Locate the cell with the specified text and output its [x, y] center coordinate. 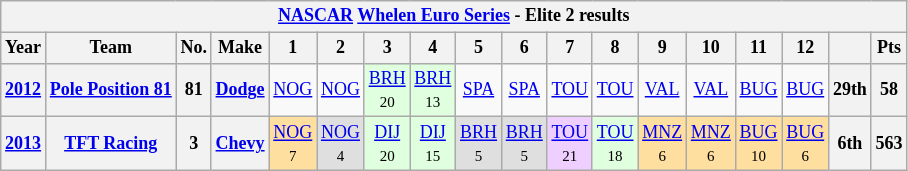
2013 [24, 144]
NOG4 [341, 144]
BUG6 [806, 144]
Chevy [240, 144]
Make [240, 48]
5 [479, 48]
BRH20 [387, 90]
563 [889, 144]
NASCAR Whelen Euro Series - Elite 2 results [454, 16]
4 [433, 48]
NOG7 [293, 144]
Team [110, 48]
BUG10 [758, 144]
12 [806, 48]
2 [341, 48]
Dodge [240, 90]
9 [662, 48]
11 [758, 48]
Pole Position 81 [110, 90]
TOU18 [614, 144]
DIJ20 [387, 144]
8 [614, 48]
1 [293, 48]
81 [194, 90]
Year [24, 48]
Pts [889, 48]
10 [710, 48]
TOU21 [570, 144]
7 [570, 48]
6th [850, 144]
BRH13 [433, 90]
TFT Racing [110, 144]
DIJ15 [433, 144]
58 [889, 90]
No. [194, 48]
6 [524, 48]
2012 [24, 90]
29th [850, 90]
